Return [x, y] of the center of cell containing provided text 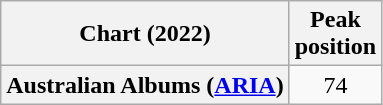
Peakposition [335, 34]
74 [335, 85]
Australian Albums (ARIA) [145, 85]
Chart (2022) [145, 34]
